Pinpoint the cell where the given text exists, returning its [X, Y] midpoint coordinate. 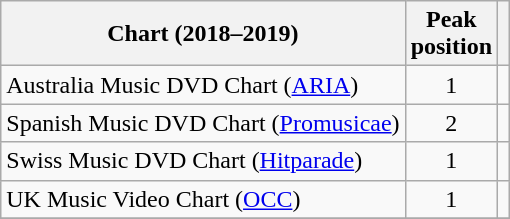
Spanish Music DVD Chart (Promusicae) [203, 123]
Chart (2018–2019) [203, 34]
Swiss Music DVD Chart (Hitparade) [203, 161]
2 [451, 123]
Australia Music DVD Chart (ARIA) [203, 85]
UK Music Video Chart (OCC) [203, 199]
Peakposition [451, 34]
